Output the [X, Y] coordinate of the center of the cell containing the given text.  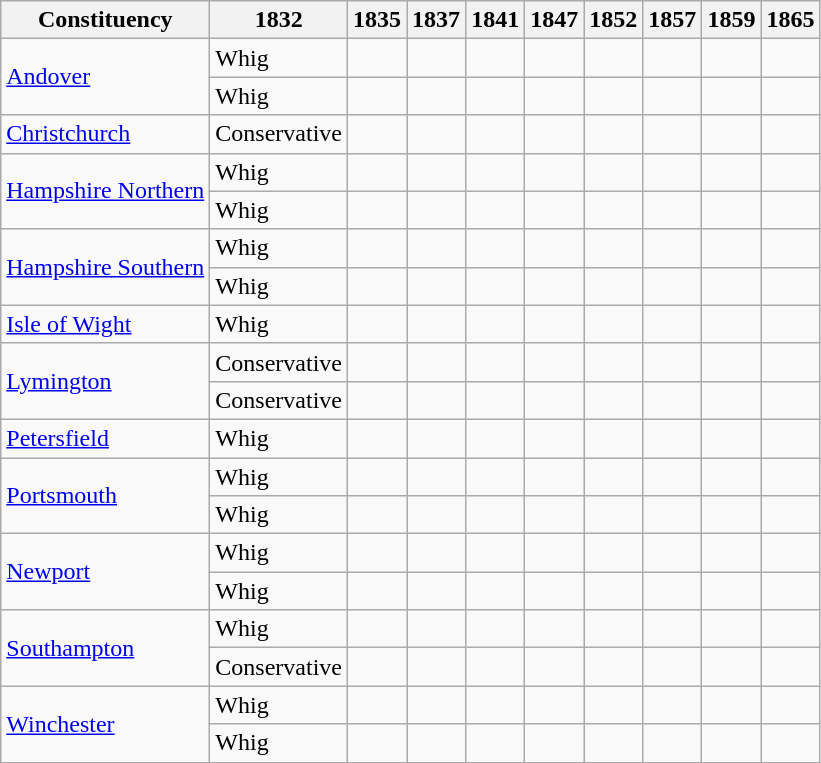
1847 [554, 20]
Southampton [106, 648]
1859 [732, 20]
1837 [436, 20]
Constituency [106, 20]
Andover [106, 77]
Isle of Wight [106, 324]
Hampshire Southern [106, 267]
Winchester [106, 724]
Christchurch [106, 134]
1857 [672, 20]
Lymington [106, 381]
1865 [790, 20]
1852 [614, 20]
Petersfield [106, 438]
1835 [376, 20]
1832 [279, 20]
1841 [496, 20]
Hampshire Northern [106, 191]
Newport [106, 572]
Portsmouth [106, 496]
